Extract the [X, Y] coordinate from the center of the cell holding the provided text.  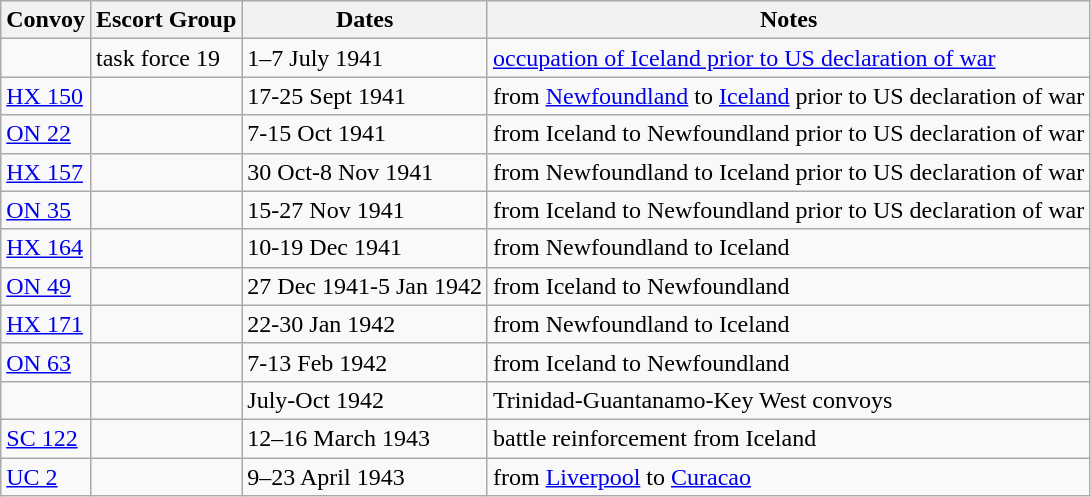
27 Dec 1941-5 Jan 1942 [365, 286]
Notes [788, 20]
12–16 March 1943 [365, 438]
occupation of Iceland prior to US declaration of war [788, 58]
battle reinforcement from Iceland [788, 438]
30 Oct-8 Nov 1941 [365, 172]
22-30 Jan 1942 [365, 324]
Dates [365, 20]
Convoy [46, 20]
UC 2 [46, 477]
HX 157 [46, 172]
Escort Group [166, 20]
from Liverpool to Curacao [788, 477]
task force 19 [166, 58]
HX 171 [46, 324]
7-15 Oct 1941 [365, 134]
1–7 July 1941 [365, 58]
HX 150 [46, 96]
ON 63 [46, 362]
Trinidad-Guantanamo-Key West convoys [788, 400]
17-25 Sept 1941 [365, 96]
7-13 Feb 1942 [365, 362]
SC 122 [46, 438]
10-19 Dec 1941 [365, 248]
ON 35 [46, 210]
15-27 Nov 1941 [365, 210]
July-Oct 1942 [365, 400]
ON 49 [46, 286]
HX 164 [46, 248]
ON 22 [46, 134]
9–23 April 1943 [365, 477]
